Capture the cell that displays the provided text and extract its (x, y) central coordinate. 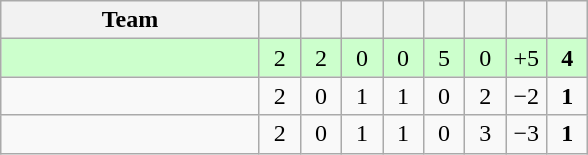
4 (568, 58)
−2 (526, 96)
5 (444, 58)
Team (130, 20)
+5 (526, 58)
3 (486, 134)
−3 (526, 134)
